Find where the given text appears and provide that cell's center as [X, Y] coordinate. 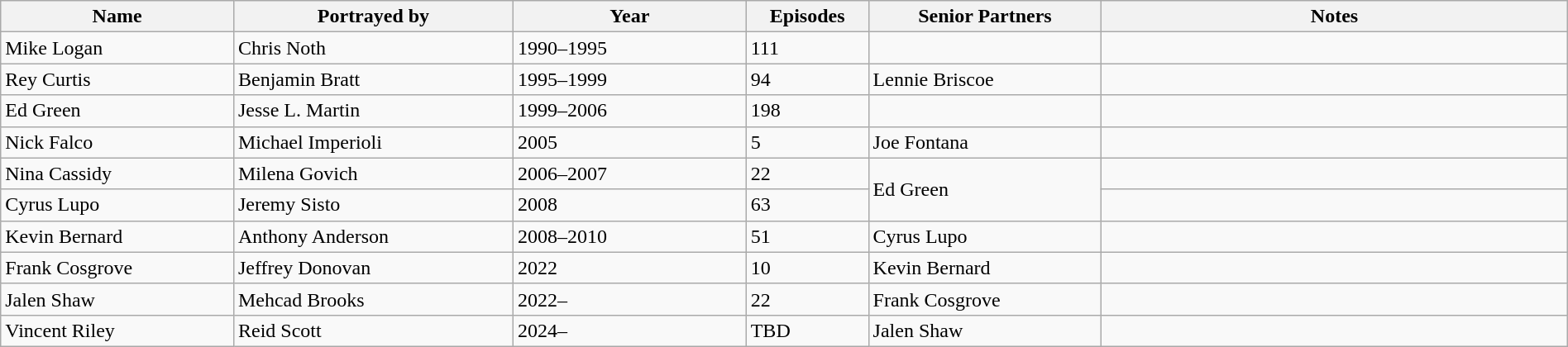
2008 [629, 205]
Jeffrey Donovan [373, 268]
Lennie Briscoe [985, 79]
2006–2007 [629, 173]
Milena Govich [373, 173]
Chris Noth [373, 48]
Vincent Riley [117, 330]
1999–2006 [629, 111]
Senior Partners [985, 17]
Jeremy Sisto [373, 205]
2024– [629, 330]
TBD [807, 330]
111 [807, 48]
Mike Logan [117, 48]
Benjamin Bratt [373, 79]
Year [629, 17]
Joe Fontana [985, 142]
Notes [1335, 17]
Episodes [807, 17]
1990–1995 [629, 48]
2022 [629, 268]
94 [807, 79]
2005 [629, 142]
Jesse L. Martin [373, 111]
2008–2010 [629, 236]
Portrayed by [373, 17]
63 [807, 205]
Mehcad Brooks [373, 299]
Reid Scott [373, 330]
Name [117, 17]
Rey Curtis [117, 79]
Nick Falco [117, 142]
10 [807, 268]
Michael Imperioli [373, 142]
1995–1999 [629, 79]
5 [807, 142]
Anthony Anderson [373, 236]
51 [807, 236]
2022– [629, 299]
Nina Cassidy [117, 173]
198 [807, 111]
